Find where the given text appears and provide that cell's center as [X, Y] coordinate. 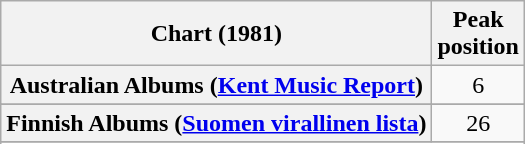
Chart (1981) [216, 34]
Peakposition [478, 34]
26 [478, 123]
6 [478, 85]
Finnish Albums (Suomen virallinen lista) [216, 123]
Australian Albums (Kent Music Report) [216, 85]
